Locate the cell with the specified text and output its [x, y] center coordinate. 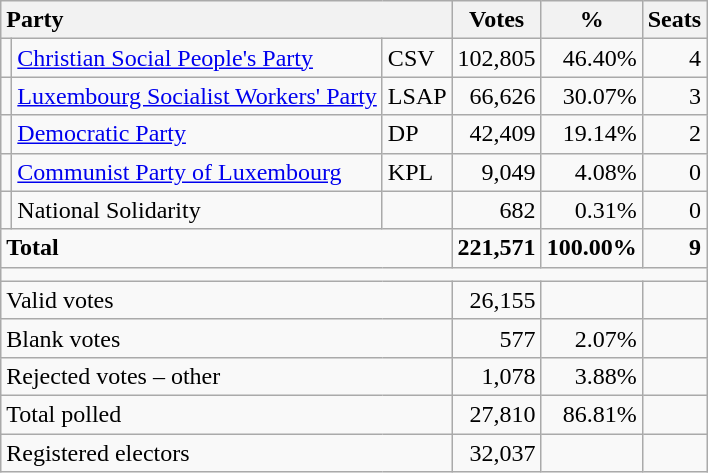
19.14% [592, 134]
3 [674, 96]
2 [674, 134]
9,049 [496, 172]
27,810 [496, 414]
4 [674, 58]
Party [226, 20]
Votes [496, 20]
32,037 [496, 453]
66,626 [496, 96]
Communist Party of Luxembourg [198, 172]
Registered electors [226, 453]
102,805 [496, 58]
577 [496, 338]
% [592, 20]
2.07% [592, 338]
Blank votes [226, 338]
0.31% [592, 210]
CSV [417, 58]
KPL [417, 172]
Democratic Party [198, 134]
Seats [674, 20]
3.88% [592, 376]
9 [674, 248]
Total [226, 248]
26,155 [496, 300]
682 [496, 210]
100.00% [592, 248]
221,571 [496, 248]
Christian Social People's Party [198, 58]
Total polled [226, 414]
DP [417, 134]
86.81% [592, 414]
42,409 [496, 134]
LSAP [417, 96]
4.08% [592, 172]
Rejected votes – other [226, 376]
46.40% [592, 58]
Valid votes [226, 300]
30.07% [592, 96]
1,078 [496, 376]
Luxembourg Socialist Workers' Party [198, 96]
National Solidarity [198, 210]
